Return [x, y] of the center of cell containing provided text 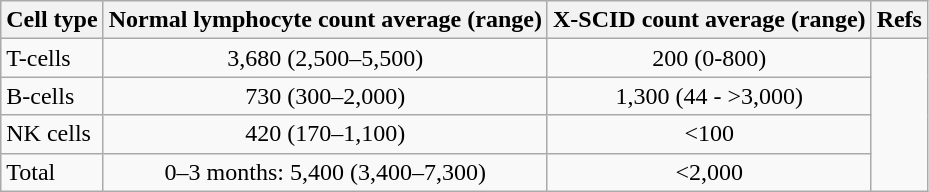
NK cells [52, 134]
T-cells [52, 58]
730 (300–2,000) [325, 96]
0–3 months: 5,400 (3,400–7,300) [325, 172]
B-cells [52, 96]
Refs [899, 20]
<100 [709, 134]
1,300 (44 - >3,000) [709, 96]
Total [52, 172]
Normal lymphocyte count average (range) [325, 20]
X-SCID count average (range) [709, 20]
3,680 (2,500–5,500) [325, 58]
420 (170–1,100) [325, 134]
Cell type [52, 20]
200 (0-800) [709, 58]
<2,000 [709, 172]
